Find where the given text appears and provide that cell's center as (X, Y) coordinate. 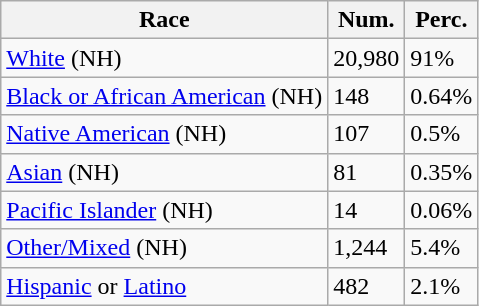
Num. (366, 20)
0.5% (442, 134)
14 (366, 210)
0.06% (442, 210)
482 (366, 286)
Asian (NH) (164, 172)
0.64% (442, 96)
Pacific Islander (NH) (164, 210)
Hispanic or Latino (164, 286)
Race (164, 20)
81 (366, 172)
20,980 (366, 58)
Perc. (442, 20)
0.35% (442, 172)
White (NH) (164, 58)
5.4% (442, 248)
1,244 (366, 248)
Black or African American (NH) (164, 96)
107 (366, 134)
2.1% (442, 286)
91% (442, 58)
Native American (NH) (164, 134)
Other/Mixed (NH) (164, 248)
148 (366, 96)
